Identify which cell holds the provided text, then report its (X, Y) central coordinate. 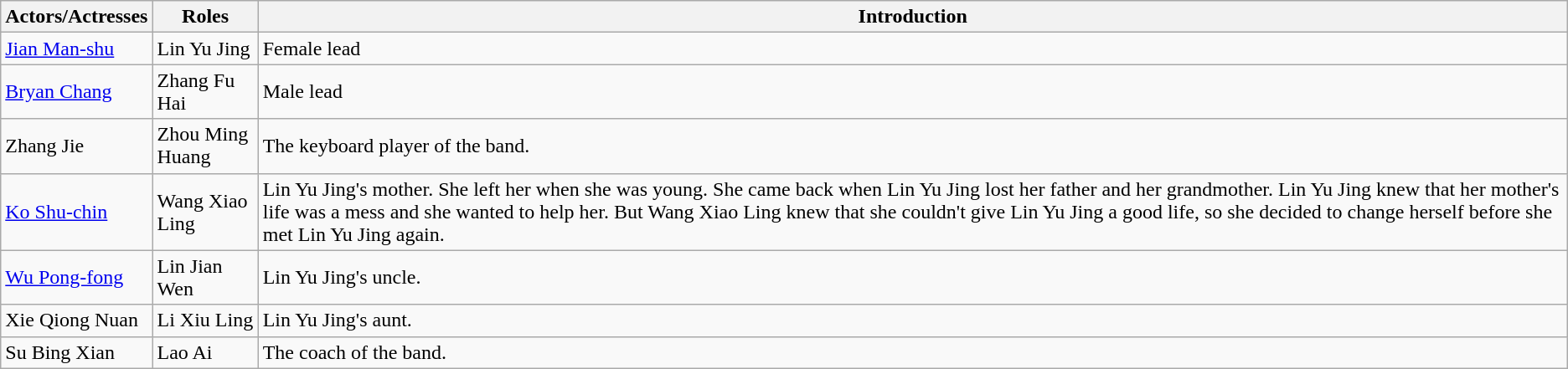
Wu Pong-fong (77, 278)
Male lead (913, 92)
Wang Xiao Ling (205, 212)
Female lead (913, 49)
Zhang Fu Hai (205, 92)
Jian Man-shu (77, 49)
Introduction (913, 17)
Lin Yu Jing's aunt. (913, 320)
Zhou Ming Huang (205, 146)
Lin Yu Jing (205, 49)
Li Xiu Ling (205, 320)
Lao Ai (205, 352)
Xie Qiong Nuan (77, 320)
Bryan Chang (77, 92)
Lin Jian Wen (205, 278)
Lin Yu Jing's uncle. (913, 278)
Roles (205, 17)
The coach of the band. (913, 352)
The keyboard player of the band. (913, 146)
Su Bing Xian (77, 352)
Zhang Jie (77, 146)
Ko Shu-chin (77, 212)
Actors/Actresses (77, 17)
